Return [x, y] of the center of cell containing provided text 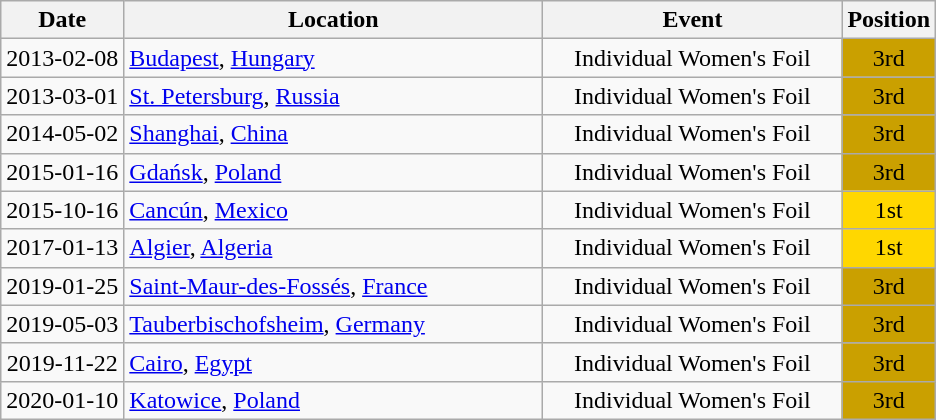
Shanghai, China [334, 134]
St. Petersburg, Russia [334, 96]
2019-11-22 [62, 362]
Tauberbischofsheim, Germany [334, 324]
Cairo, Egypt [334, 362]
2015-01-16 [62, 172]
Algier, Algeria [334, 248]
2020-01-10 [62, 400]
2019-05-03 [62, 324]
Budapest, Hungary [334, 58]
2013-02-08 [62, 58]
Location [334, 20]
2015-10-16 [62, 210]
Position [889, 20]
Saint-Maur-des-Fossés, France [334, 286]
Gdańsk, Poland [334, 172]
Katowice, Poland [334, 400]
2014-05-02 [62, 134]
2017-01-13 [62, 248]
Event [692, 20]
2019-01-25 [62, 286]
2013-03-01 [62, 96]
Date [62, 20]
Cancún, Mexico [334, 210]
